From the cell containing the given text, extract its center point as [x, y] coordinate. 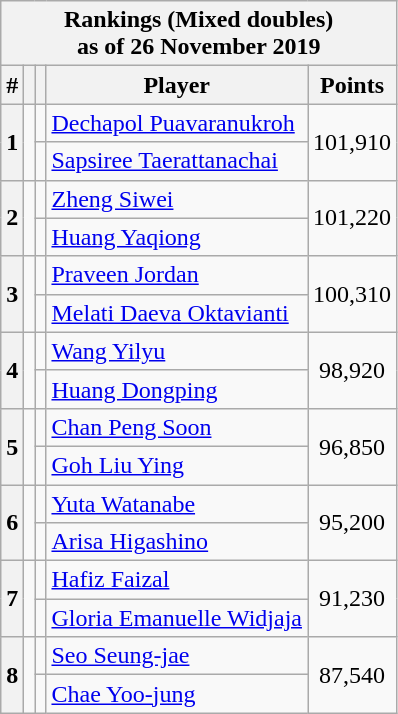
Hafiz Faizal [177, 580]
Melati Daeva Oktavianti [177, 313]
Wang Yilyu [177, 351]
2 [12, 218]
8 [12, 675]
101,910 [352, 142]
6 [12, 522]
96,850 [352, 446]
Chan Peng Soon [177, 427]
Seo Seung-jae [177, 656]
87,540 [352, 675]
Dechapol Puavaranukroh [177, 123]
Gloria Emanuelle Widjaja [177, 618]
Arisa Higashino [177, 542]
98,920 [352, 370]
Player [177, 85]
4 [12, 370]
Yuta Watanabe [177, 503]
Points [352, 85]
Sapsiree Taerattanachai [177, 161]
95,200 [352, 522]
101,220 [352, 218]
Huang Yaqiong [177, 237]
7 [12, 599]
91,230 [352, 599]
Chae Yoo-jung [177, 694]
Rankings (Mixed doubles)as of 26 November 2019 [199, 34]
100,310 [352, 294]
Praveen Jordan [177, 275]
Goh Liu Ying [177, 465]
Zheng Siwei [177, 199]
# [12, 85]
1 [12, 142]
5 [12, 446]
Huang Dongping [177, 389]
3 [12, 294]
